Detect which cell encompasses the target text, then output its [x, y] center coordinate. 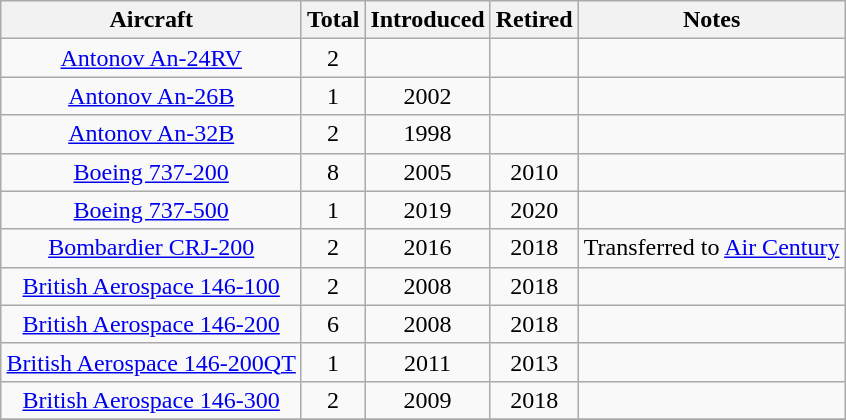
Boeing 737-200 [151, 172]
British Aerospace 146-200QT [151, 362]
2016 [428, 248]
1998 [428, 134]
Antonov An-24RV [151, 58]
Notes [712, 20]
Introduced [428, 20]
2011 [428, 362]
2019 [428, 210]
Bombardier CRJ-200 [151, 248]
Retired [534, 20]
2020 [534, 210]
Transferred to Air Century [712, 248]
Boeing 737-500 [151, 210]
British Aerospace 146-300 [151, 400]
2010 [534, 172]
British Aerospace 146-200 [151, 324]
6 [333, 324]
2002 [428, 96]
Aircraft [151, 20]
British Aerospace 146-100 [151, 286]
Antonov An-32B [151, 134]
Antonov An-26B [151, 96]
Total [333, 20]
8 [333, 172]
2013 [534, 362]
2009 [428, 400]
2005 [428, 172]
